Determine the (x, y) coordinate at the center of the cell enclosing the given text.  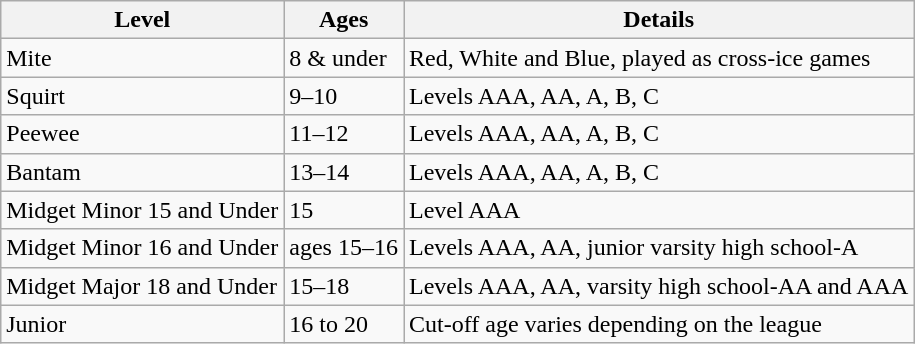
Mite (142, 58)
Junior (142, 324)
Levels AAA, AA, junior varsity high school-A (659, 248)
13–14 (344, 172)
11–12 (344, 134)
Peewee (142, 134)
Red, White and Blue, played as cross-ice games (659, 58)
8 & under (344, 58)
Squirt (142, 96)
ages 15–16 (344, 248)
Levels AAA, AA, varsity high school-AA and AAA (659, 286)
15–18 (344, 286)
Level (142, 20)
Midget Minor 16 and Under (142, 248)
15 (344, 210)
16 to 20 (344, 324)
Level AAA (659, 210)
Ages (344, 20)
Midget Major 18 and Under (142, 286)
Bantam (142, 172)
Details (659, 20)
Midget Minor 15 and Under (142, 210)
9–10 (344, 96)
Cut-off age varies depending on the league (659, 324)
